Detect which cell encompasses the target text, then output its (x, y) center coordinate. 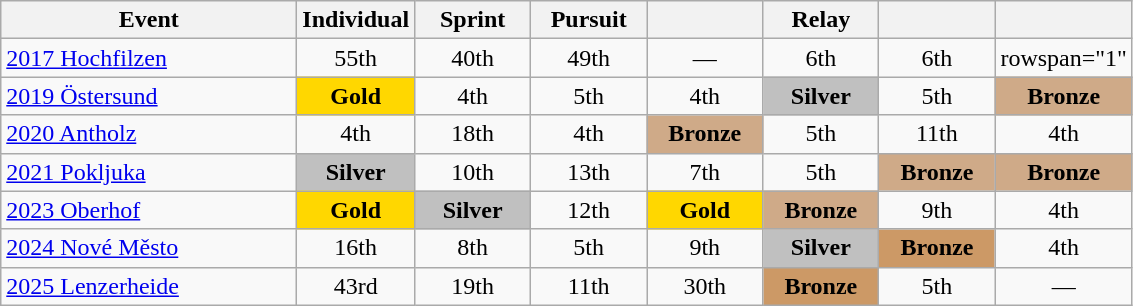
rowspan="1" (1064, 58)
18th (473, 134)
30th (705, 286)
43rd (356, 286)
2021 Pokljuka (149, 172)
16th (356, 248)
2024 Nové Město (149, 248)
Sprint (473, 20)
2023 Oberhof (149, 210)
49th (589, 58)
55th (356, 58)
2017 Hochfilzen (149, 58)
8th (473, 248)
19th (473, 286)
2025 Lenzerheide (149, 286)
12th (589, 210)
Event (149, 20)
2019 Östersund (149, 96)
2020 Antholz (149, 134)
13th (589, 172)
Relay (821, 20)
Individual (356, 20)
10th (473, 172)
7th (705, 172)
40th (473, 58)
Pursuit (589, 20)
